Extract the [X, Y] coordinate from the center of the cell holding the provided text.  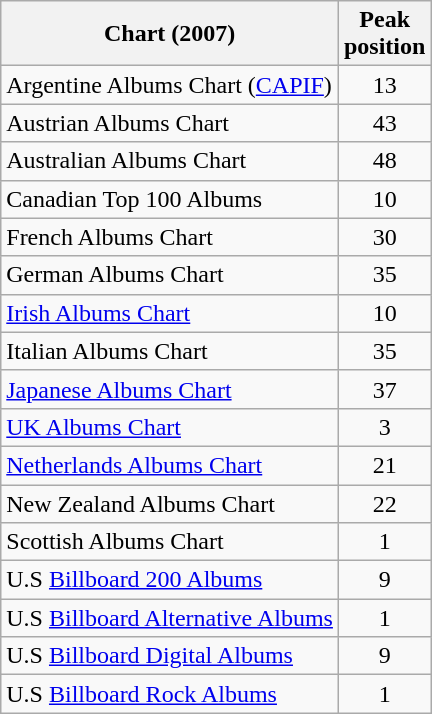
U.S Billboard Alternative Albums [170, 618]
Australian Albums Chart [170, 161]
Japanese Albums Chart [170, 389]
U.S Billboard Digital Albums [170, 656]
13 [384, 85]
Peakposition [384, 34]
22 [384, 503]
New Zealand Albums Chart [170, 503]
21 [384, 465]
Scottish Albums Chart [170, 542]
37 [384, 389]
Canadian Top 100 Albums [170, 199]
30 [384, 237]
Netherlands Albums Chart [170, 465]
43 [384, 123]
Austrian Albums Chart [170, 123]
Argentine Albums Chart (CAPIF) [170, 85]
U.S Billboard 200 Albums [170, 580]
48 [384, 161]
3 [384, 427]
Irish Albums Chart [170, 313]
German Albums Chart [170, 275]
Chart (2007) [170, 34]
U.S Billboard Rock Albums [170, 694]
French Albums Chart [170, 237]
Italian Albums Chart [170, 351]
UK Albums Chart [170, 427]
